Output the (x, y) coordinate of the center of the cell containing the given text.  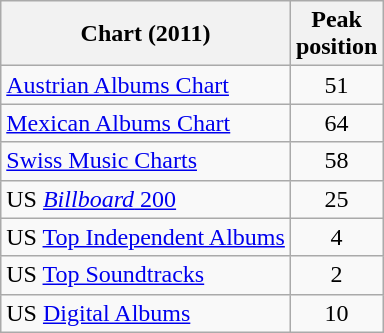
US Top Independent Albums (146, 237)
Swiss Music Charts (146, 161)
Peakposition (336, 34)
58 (336, 161)
Austrian Albums Chart (146, 85)
US Billboard 200 (146, 199)
US Digital Albums (146, 313)
2 (336, 275)
US Top Soundtracks (146, 275)
51 (336, 85)
10 (336, 313)
25 (336, 199)
Chart (2011) (146, 34)
4 (336, 237)
Mexican Albums Chart (146, 123)
64 (336, 123)
